Locate the cell with the specified text and output its (x, y) center coordinate. 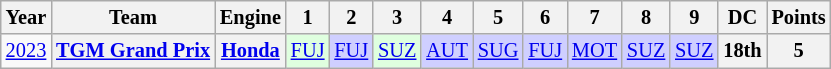
DC (742, 17)
Honda (250, 51)
7 (594, 17)
3 (397, 17)
TGM Grand Prix (133, 51)
6 (545, 17)
AUT (447, 51)
8 (646, 17)
18th (742, 51)
2 (351, 17)
4 (447, 17)
1 (308, 17)
Team (133, 17)
SUG (498, 51)
Points (799, 17)
MOT (594, 51)
Year (26, 17)
2023 (26, 51)
9 (694, 17)
Engine (250, 17)
